Determine the [X, Y] coordinate at the center of the cell enclosing the given text.  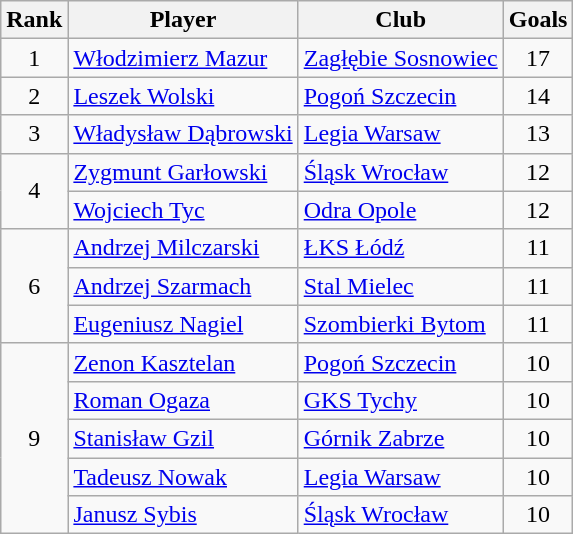
14 [538, 96]
9 [34, 438]
1 [34, 58]
Wojciech Tyc [183, 210]
ŁKS Łódź [400, 248]
Andrzej Szarmach [183, 286]
Roman Ogaza [183, 400]
Player [183, 20]
Zenon Kasztelan [183, 362]
Stal Mielec [400, 286]
Włodzimierz Mazur [183, 58]
Leszek Wolski [183, 96]
Eugeniusz Nagiel [183, 324]
6 [34, 286]
Club [400, 20]
GKS Tychy [400, 400]
Zygmunt Garłowski [183, 172]
13 [538, 134]
4 [34, 191]
3 [34, 134]
Rank [34, 20]
Władysław Dąbrowski [183, 134]
Tadeusz Nowak [183, 477]
Odra Opole [400, 210]
17 [538, 58]
Zagłębie Sosnowiec [400, 58]
Stanisław Gzil [183, 438]
Goals [538, 20]
2 [34, 96]
Górnik Zabrze [400, 438]
Szombierki Bytom [400, 324]
Andrzej Milczarski [183, 248]
Janusz Sybis [183, 515]
